Capture the cell that displays the provided text and extract its (X, Y) central coordinate. 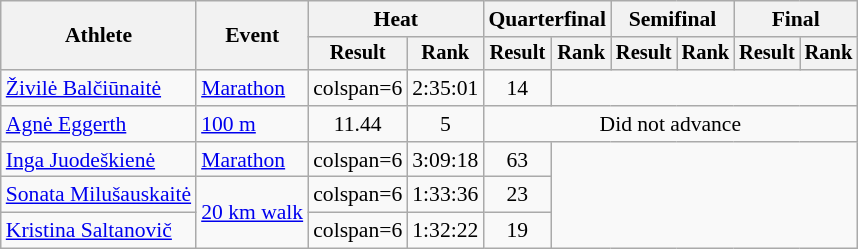
5 (445, 124)
Živilė Balčiūnaitė (98, 88)
1:33:36 (445, 195)
Heat (396, 19)
Did not advance (670, 124)
Athlete (98, 36)
Semifinal (672, 19)
Event (252, 36)
11.44 (358, 124)
3:09:18 (445, 160)
2:35:01 (445, 88)
63 (517, 160)
Quarterfinal (547, 19)
14 (517, 88)
Agnė Eggerth (98, 124)
Kristina Saltanovič (98, 231)
Sonata Milušauskaitė (98, 195)
1:32:22 (445, 231)
Inga Juodeškienė (98, 160)
23 (517, 195)
100 m (252, 124)
19 (517, 231)
20 km walk (252, 212)
Final (796, 19)
